Find where the given text appears and provide that cell's center as (X, Y) coordinate. 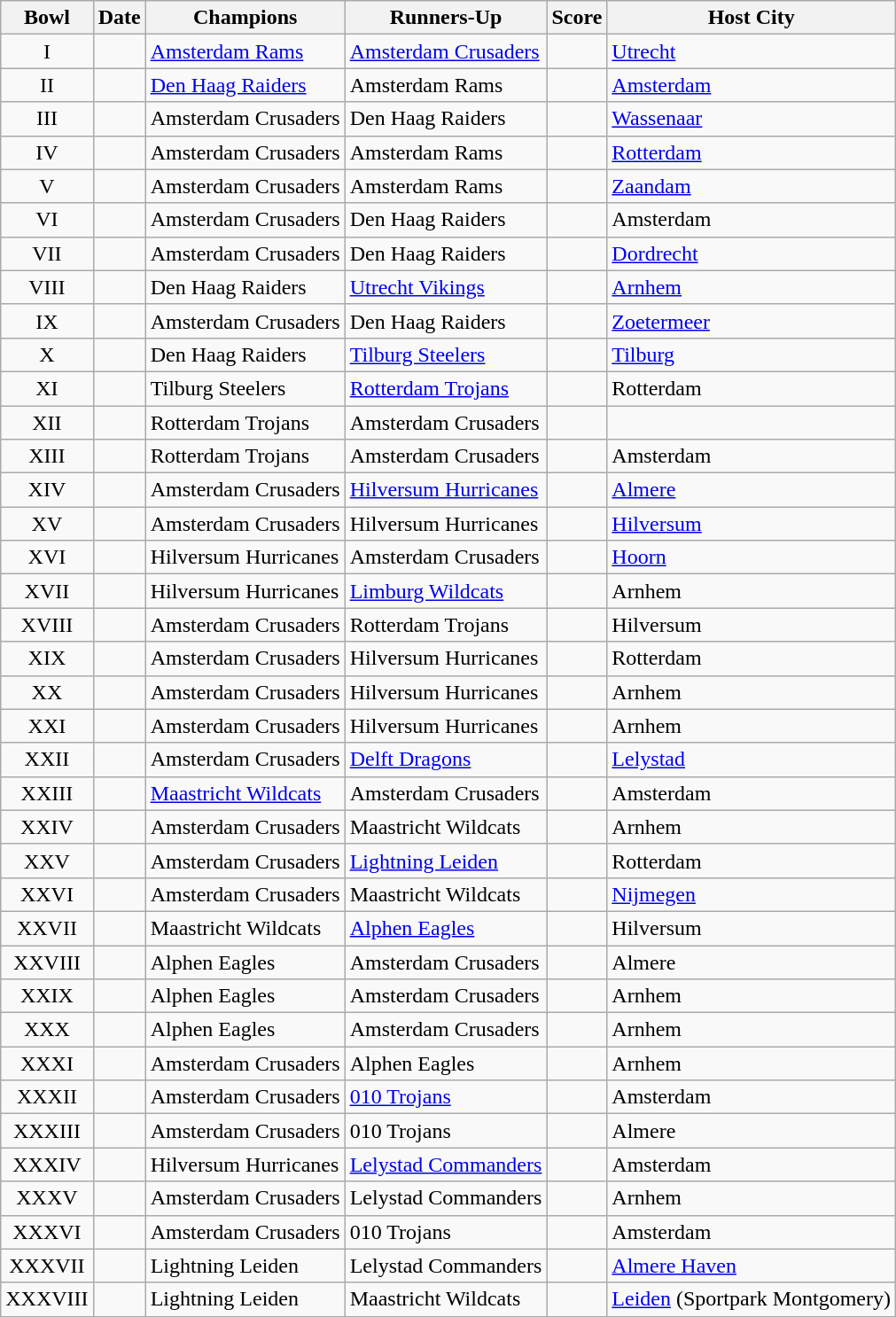
I (47, 51)
XXV (47, 861)
Utrecht (752, 51)
XIX (47, 658)
XX (47, 692)
Zoetermeer (752, 321)
XXXVI (47, 1232)
XXI (47, 726)
VI (47, 220)
Dordrecht (752, 253)
Lelystad (752, 760)
Host City (752, 18)
Utrecht Vikings (446, 287)
Date (119, 18)
XVII (47, 591)
XXXIII (47, 1131)
XXVIII (47, 962)
Tilburg (752, 355)
XXIII (47, 793)
XXVII (47, 928)
Leiden (Sportpark Montgomery) (752, 1299)
XXX (47, 1030)
XVIII (47, 625)
XV (47, 524)
XXVI (47, 894)
VII (47, 253)
Bowl (47, 18)
XXXV (47, 1198)
XVI (47, 557)
XXXI (47, 1064)
Zaandam (752, 186)
XXXIV (47, 1165)
Nijmegen (752, 894)
Limburg Wildcats (446, 591)
Wassenaar (752, 119)
XXII (47, 760)
Score (577, 18)
V (47, 186)
XXIX (47, 996)
III (47, 119)
XIV (47, 490)
VIII (47, 287)
XXXII (47, 1097)
XXIV (47, 827)
Champions (245, 18)
XII (47, 423)
IX (47, 321)
XI (47, 388)
X (47, 355)
Runners-Up (446, 18)
Delft Dragons (446, 760)
XXXVIII (47, 1299)
Hoorn (752, 557)
Almere Haven (752, 1266)
II (47, 85)
XXXVII (47, 1266)
XIII (47, 456)
IV (47, 152)
